From the cell containing the given text, extract its center point as [x, y] coordinate. 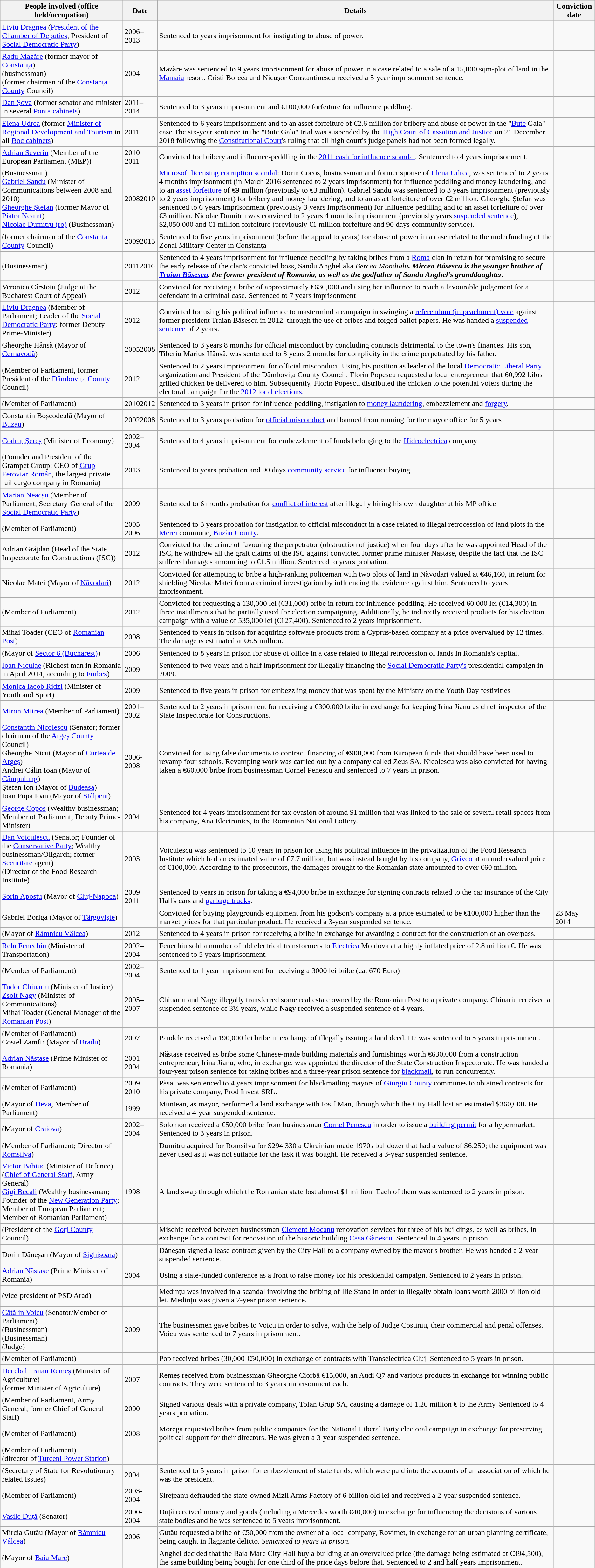
- [574, 132]
Gheorghe Hânsă (Mayor of Cernavodă) [62, 349]
Sentenced to 4 years in prison for receiving a bribe in exchange for awarding a contract for the construction of an overpass. [355, 934]
Signed various deals with a private company, Tofan Grup SA, causing a damage of 1.26 million € to the Army. Sentenced to 4 years probation. [355, 1409]
Sentenced to years probation and 90 days community service for influence buying [355, 470]
Sentenced to 5 years in prison for embezzlement of state funds, which were paid into the accounts of an association of which he was the president. [355, 1475]
Vasile Duță (Senator) [62, 1516]
Gabriel Boriga (Mayor of Târgoviște) [62, 917]
20092013 [140, 241]
(Mayor of Baia Mare) [62, 1557]
Decebal Traian Remeș (Minister of Agriculture) (former Minister of Agriculture) [62, 1379]
Adrian Severin (Member of the European Parliament (MEP)) [62, 157]
(Mayor of Râmnicu Vâlcea) [62, 934]
Relu Fenechiu (Minister of Transportation) [62, 950]
2000 [140, 1409]
Sentenced to 3 years in prison for influence-peddling, instigation to money laundering, embezzlement and forgery. [355, 404]
(Member of Parliament) (director of Turceni Power Station) [62, 1454]
(Mayor of Deva, Member of Parliament) [62, 1108]
2010-2011 [140, 157]
2006-2008 [140, 761]
Sentenced to 3 years probation for official misconduct and banned from running for the mayor office for 5 years [355, 420]
2011–2014 [140, 107]
(Founder and President of the Grampet Group; CEO of Grup Feroviar Român, the largest private rail cargo company in Romania) [62, 470]
2000-2004 [140, 1516]
People involved (office held/occupation) [62, 11]
(Member of Parliament, Army General, former Chief of General Staff) [62, 1409]
(Businessman) [62, 266]
(vice-president of PSD Arad) [62, 1296]
Liviu Dragnea (President of the Chamber of Deputies, President of Social Democratic Party) [62, 36]
Veronica Cîrstoiu (Judge at the Bucharest Court of Appeal) [62, 291]
Sentenced to 8 years in prison for abuse of office in a case related to illegal retrocession of lands in Romania's capital. [355, 653]
Sentenced to 1 year imprisonment for receiving a 3000 lei bribe (ca. 670 Euro) [355, 971]
Pop received bribes (30,000-€50,000) in exchange of contracts with Transelectrica Cluj. Sentenced to 5 years in prison. [355, 1359]
(former chairman of the Constanța County Council) [62, 241]
2009–2010 [140, 1088]
Radu Mazăre (former mayor of Constanța) (businessman) (former chairman of the Constanța County Council) [62, 73]
20112016 [140, 266]
2003 [140, 859]
Nicolae Matei (Mayor of Năvodari) [62, 583]
Convicted for bribery and influence-peddling in the 2011 cash for influence scandal. Sentenced to 4 years imprisonment. [355, 157]
2013 [140, 470]
Ioan Niculae (Richest man in Romania in April 2014, according to Forbes) [62, 670]
2011 [140, 132]
Conviction date [574, 11]
Date [140, 11]
Dan Șova (former senator and minister in several Ponta cabinets) [62, 107]
Constantin Boșcodeală (Mayor of Buzău) [62, 420]
Miron Mitrea (Member of Parliament) [62, 711]
(Mayor of Craiova) [62, 1129]
Dăneșan signed a lease contract given by the City Hall to a company owned by the mayor's brother. He was handed a 2-year suspended sentence. [355, 1254]
Codruț Șereș (Minister of Economy) [62, 441]
Sentenced to two years and a half imprisonment for illegally financing the Social Democratic Party's presidential campaign in 2009. [355, 670]
Adrian Grăjdan (Head of the State Inspectorate for Constructions (ISC)) [62, 553]
Dorin Dăneșan (Mayor of Sighișoara) [62, 1254]
Marian Neacșu (Member of Parliament, Secretary-General of the Social Democratic Party) [62, 504]
A land swap through which the Romanian state lost almost $1 million. Each of them was sentenced to 2 years in prison. [355, 1192]
2005–2006 [140, 529]
(President of the Gorj County Council) [62, 1234]
Mihai Toader (CEO of Romanian Post) [62, 637]
20052008 [140, 349]
20022008 [140, 420]
Using a state-funded conference as a front to raise money for his presidential campaign. Sentenced to 2 years in prison. [355, 1275]
(Secretary of State for Revolutionary-related Issues) [62, 1475]
23 May 2014 [574, 917]
2003-2004 [140, 1496]
2009–2011 [140, 896]
20082010 [140, 199]
Monica Iacob Ridzi (Minister of Youth and Sport) [62, 690]
Tudor Chiuariu (Minister of Justice) Zsolt Nagy (Minister of Communications)Mihai Toader (General Manager of the Romanian Post) [62, 1004]
2001–2004 [140, 1063]
George Copos (Wealthy businessman; Member of Parliament; Deputy Prime-Minister) [62, 816]
Details [355, 11]
Sirețeanu defrauded the state-owned Mizil Arms Factory of 6 billion old lei and received a 2-year suspended sentence. [355, 1496]
Elena Udrea (former Minister of Regional Development and Tourism in all Boc cabinets) [62, 132]
Sentenced to 4 years imprisonment for embezzlement of funds belonging to the Hidroelectrica company [355, 441]
Sentenced to 6 months probation for conflict of interest after illegally hiring his own daughter at his MP office [355, 504]
Sentenced to five years in prison for embezzling money that was spent by the Ministry on the Youth Day festivities [355, 690]
2001–2002 [140, 711]
1999 [140, 1108]
Pandele received a 190,000 lei bribe in exchange of illegally issuing a land deed. He was sentenced to 5 years imprisonment. [355, 1037]
Mircia Gutău (Mayor of Râmnicu Vâlcea) [62, 1537]
Sentenced to years imprisonment for instigating to abuse of power. [355, 36]
Sentenced to 3 years imprisonment and €100,000 forfeiture for influence peddling. [355, 107]
2006–2013 [140, 36]
Liviu Dragnea (Member of Parliament; Leader of the Social Democratic Party; former Deputy Prime-Minister) [62, 320]
20102012 [140, 404]
1998 [140, 1192]
(Member of Parliament)Costel Zamfir (Mayor of Bradu) [62, 1037]
2005–2007 [140, 1004]
Sorin Apostu (Mayor of Cluj-Napoca) [62, 896]
(Member of Parliament; Director of Romsilva) [62, 1149]
(Member of Parliament, former President of the Dâmbovița County Council) [62, 379]
(Mayor of Sector 6 (Bucharest)) [62, 653]
Cătălin Voicu (Senator/Member of Parliament) (Businessman) (Businessman) (Judge) [62, 1329]
